Search for the cell housing the specified text and yield its (X, Y) center coordinate. 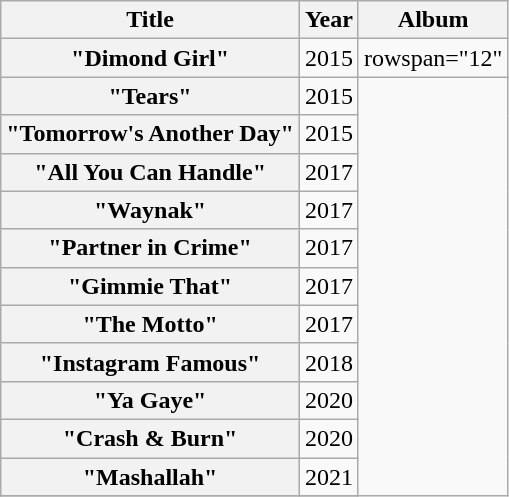
"All You Can Handle" (150, 172)
"Tears" (150, 96)
"Gimmie That" (150, 286)
Title (150, 20)
"Crash & Burn" (150, 438)
2021 (328, 477)
"Dimond Girl" (150, 58)
"Instagram Famous" (150, 362)
Album (433, 20)
"Mashallah" (150, 477)
Year (328, 20)
"Ya Gaye" (150, 400)
"The Motto" (150, 324)
"Partner in Crime" (150, 248)
rowspan="12" (433, 58)
2018 (328, 362)
"Waynak" (150, 210)
"Tomorrow's Another Day" (150, 134)
